Pinpoint the cell where the given text exists, returning its [x, y] midpoint coordinate. 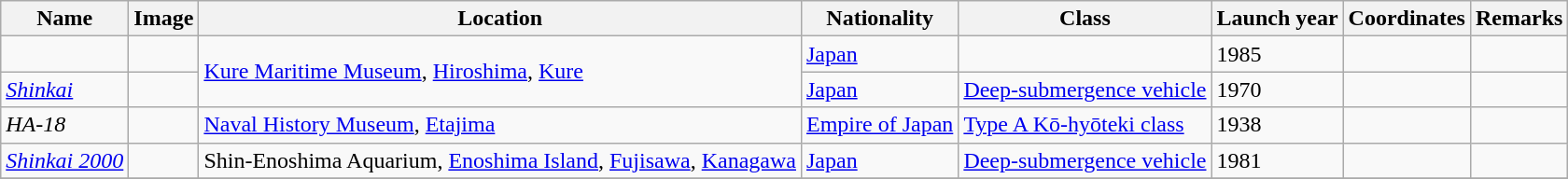
Shinkai 2000 [65, 160]
Coordinates [1407, 19]
Class [1085, 19]
Nationality [879, 19]
Shin-Enoshima Aquarium, Enoshima Island, Fujisawa, Kanagawa [500, 160]
Image [164, 19]
Shinkai [65, 89]
1938 [1277, 125]
Name [65, 19]
1970 [1277, 89]
Kure Maritime Museum, Hiroshima, Kure [500, 72]
Type A Kō-hyōteki class [1085, 125]
1985 [1277, 54]
1981 [1277, 160]
Launch year [1277, 19]
Empire of Japan [879, 125]
Remarks [1519, 19]
Naval History Museum, Etajima [500, 125]
HA-18 [65, 125]
Location [500, 19]
